Locate the cell with the specified text and output its (X, Y) center coordinate. 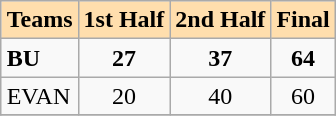
27 (124, 58)
EVAN (40, 96)
40 (220, 96)
64 (303, 58)
20 (124, 96)
BU (40, 58)
1st Half (124, 20)
37 (220, 58)
60 (303, 96)
Teams (40, 20)
Final (303, 20)
2nd Half (220, 20)
